Search for the cell housing the specified text and yield its [X, Y] center coordinate. 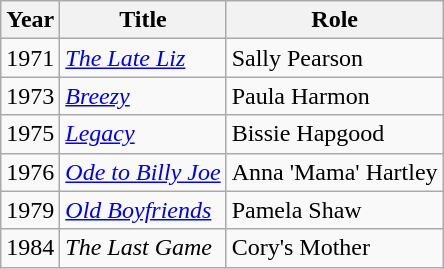
The Late Liz [143, 58]
Anna 'Mama' Hartley [334, 172]
1984 [30, 248]
Year [30, 20]
Cory's Mother [334, 248]
Ode to Billy Joe [143, 172]
1973 [30, 96]
Legacy [143, 134]
Old Boyfriends [143, 210]
Breezy [143, 96]
Bissie Hapgood [334, 134]
Sally Pearson [334, 58]
1976 [30, 172]
1971 [30, 58]
1975 [30, 134]
Paula Harmon [334, 96]
Role [334, 20]
Pamela Shaw [334, 210]
Title [143, 20]
1979 [30, 210]
The Last Game [143, 248]
